Output the (x, y) coordinate of the center of the cell containing the given text.  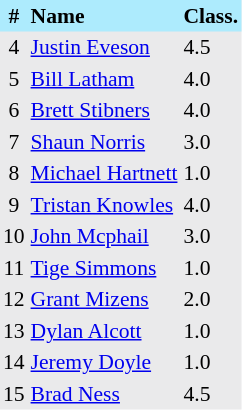
Class. (210, 16)
6 (14, 110)
15 (14, 394)
13 (14, 331)
10 (14, 236)
Name (104, 16)
9 (14, 205)
4 (14, 48)
Bill Latham (104, 79)
Tristan Knowles (104, 205)
John Mcphail (104, 236)
12 (14, 300)
5 (14, 79)
11 (14, 268)
Grant Mizens (104, 300)
Michael Hartnett (104, 174)
8 (14, 174)
Shaun Norris (104, 142)
Justin Eveson (104, 48)
# (14, 16)
Brad Ness (104, 394)
14 (14, 362)
Brett Stibners (104, 110)
Jeremy Doyle (104, 362)
Tige Simmons (104, 268)
Dylan Alcott (104, 331)
2.0 (210, 300)
7 (14, 142)
